Provide the [x, y] coordinate of the cell's center where the given text is located.  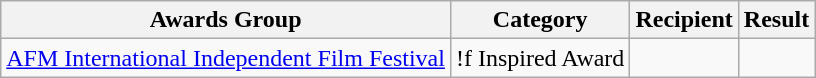
Recipient [684, 20]
AFM International Independent Film Festival [226, 58]
Result [776, 20]
Awards Group [226, 20]
Category [540, 20]
!f Inspired Award [540, 58]
